Return the [X, Y] coordinate for the center point of the cell that contains the specified text.  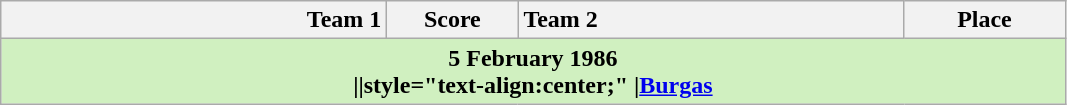
5 February 1986||style="text-align:center;" |Burgas [533, 72]
Place [984, 20]
Team 2 [711, 20]
Team 1 [194, 20]
Score [452, 20]
